Identify which cell holds the provided text, then report its [x, y] central coordinate. 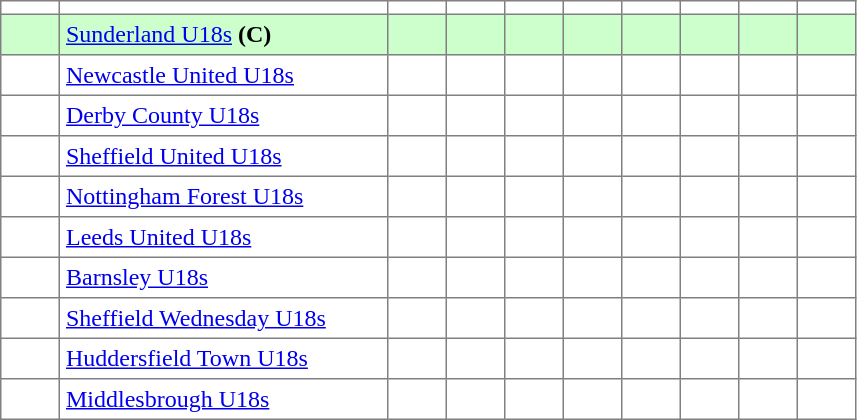
Barnsley U18s [223, 277]
Sheffield United U18s [223, 156]
Leeds United U18s [223, 237]
Nottingham Forest U18s [223, 196]
Derby County U18s [223, 115]
Huddersfield Town U18s [223, 358]
Newcastle United U18s [223, 75]
Sheffield Wednesday U18s [223, 318]
Middlesbrough U18s [223, 399]
Sunderland U18s (C) [223, 34]
